For the text-containing cell, return its midpoint in (x, y) coordinate format. 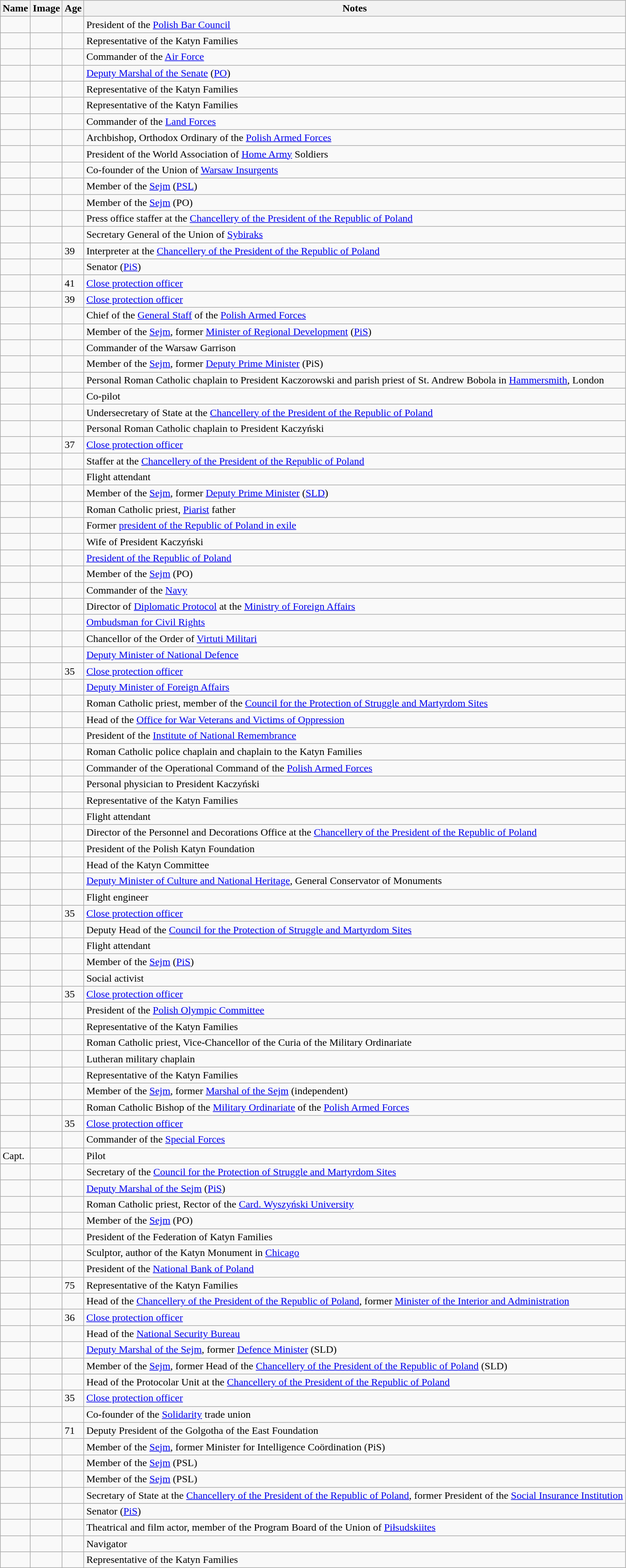
Pilot (355, 1156)
President of the Republic of Poland (355, 558)
Deputy Marshal of the Sejm (PiS) (355, 1188)
Commander of the Operational Command of the Polish Armed Forces (355, 768)
Deputy Head of the Council for the Protection of Struggle and Martyrdom Sites (355, 929)
Personal Roman Catholic chaplain to President Kaczyński (355, 428)
Deputy Minister of National Defence (355, 655)
Commander of the Special Forces (355, 1140)
Name (15, 8)
Co-founder of the Solidarity trade union (355, 1414)
Interpreter at the Chancellery of the President of the Republic of Poland (355, 251)
Notes (355, 8)
36 (73, 1317)
President of the Polish Bar Council (355, 25)
Undersecretary of State at the Chancellery of the President of the Republic of Poland (355, 412)
Roman Catholic priest, Rector of the Card. Wyszyński University (355, 1204)
Head of the Protocolar Unit at the Chancellery of the President of the Republic of Poland (355, 1382)
Image (47, 8)
President of the National Bank of Poland (355, 1269)
Deputy Minister of Culture and National Heritage, General Conservator of Monuments (355, 881)
Deputy Marshal of the Sejm, former Defence Minister (SLD) (355, 1350)
Roman Catholic priest, Vice-Chancellor of the Curia of the Military Ordinariate (355, 1043)
Lutheran military chaplain (355, 1059)
Member of the Sejm, former Marshal of the Sejm (independent) (355, 1091)
Flight engineer (355, 897)
Head of the Chancellery of the President of the Republic of Poland, former Minister of the Interior and Administration (355, 1301)
Member of the Sejm, former Minister for Intelligence Coördination (PiS) (355, 1447)
Social activist (355, 978)
Secretary of State at the Chancellery of the President of the Republic of Poland, former President of the Social Insurance Institution (355, 1495)
President of the Federation of Katyn Families (355, 1237)
Head of the Katyn Committee (355, 865)
Personal physician to President Kaczyński (355, 784)
Secretary of the Council for the Protection of Struggle and Martyrdom Sites (355, 1172)
Sculptor, author of the Katyn Monument in Chicago (355, 1253)
Head of the Office for War Veterans and Victims of Oppression (355, 720)
Navigator (355, 1544)
Chief of the General Staff of the Polish Armed Forces (355, 315)
Ombudsman for Civil Rights (355, 622)
Member of the Sejm, former Deputy Prime Minister (SLD) (355, 493)
41 (73, 283)
Roman Catholic priest, member of the Council for the Protection of Struggle and Martyrdom Sites (355, 703)
President of the Institute of National Remembrance (355, 736)
Roman Catholic priest, Piarist father (355, 510)
President of the Polish Katyn Foundation (355, 849)
Deputy Minister of Foreign Affairs (355, 687)
Archbishop, Orthodox Ordinary of the Polish Armed Forces (355, 138)
Age (73, 8)
Commander of the Air Force (355, 57)
Deputy President of the Golgotha of the East Foundation (355, 1430)
Commander of the Navy (355, 590)
Personal Roman Catholic chaplain to President Kaczorowski and parish priest of St. Andrew Bobola in Hammersmith, London (355, 380)
Member of the Sejm, former Head of the Chancellery of the President of the Republic of Poland (SLD) (355, 1366)
Co-founder of the Union of Warsaw Insurgents (355, 170)
Director of Diplomatic Protocol at the Ministry of Foreign Affairs (355, 606)
37 (73, 445)
Theatrical and film actor, member of the Program Board of the Union of Piłsudskiites (355, 1528)
Staffer at the Chancellery of the President of the Republic of Poland (355, 461)
Chancellor of the Order of Virtuti Militari (355, 639)
Roman Catholic police chaplain and chaplain to the Katyn Families (355, 752)
Commander of the Land Forces (355, 121)
71 (73, 1430)
Commander of the Warsaw Garrison (355, 348)
Member of the Sejm, former Minister of Regional Development (PiS) (355, 332)
75 (73, 1285)
Director of the Personnel and Decorations Office at the Chancellery of the President of the Republic of Poland (355, 833)
Press office staffer at the Chancellery of the President of the Republic of Poland (355, 219)
President of the Polish Olympic Committee (355, 1011)
Roman Catholic Bishop of the Military Ordinariate of the Polish Armed Forces (355, 1107)
Member of the Sejm, former Deputy Prime Minister (PiS) (355, 364)
President of the World Association of Home Army Soldiers (355, 154)
Capt. (15, 1156)
Head of the National Security Bureau (355, 1334)
Deputy Marshal of the Senate (PO) (355, 73)
Former president of the Republic of Poland in exile (355, 526)
Member of the Sejm (PiS) (355, 962)
Secretary General of the Union of Sybiraks (355, 235)
Co-pilot (355, 396)
Wife of President Kaczyński (355, 542)
